Search for the cell housing the specified text and yield its (x, y) center coordinate. 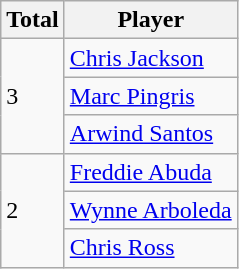
Freddie Abuda (150, 172)
Marc Pingris (150, 96)
Chris Ross (150, 248)
Arwind Santos (150, 134)
2 (33, 210)
Wynne Arboleda (150, 210)
Total (33, 20)
3 (33, 96)
Chris Jackson (150, 58)
Player (150, 20)
